Identify which cell holds the provided text, then report its [X, Y] central coordinate. 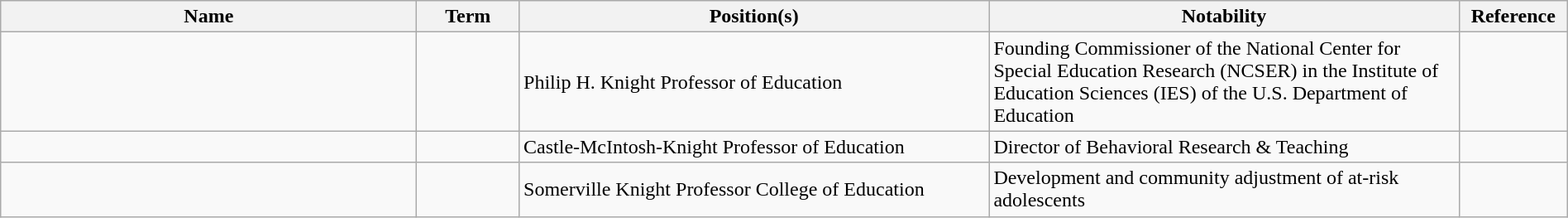
Position(s) [754, 17]
Term [468, 17]
Development and community adjustment of at-risk adolescents [1224, 189]
Somerville Knight Professor College of Education [754, 189]
Castle-McIntosh-Knight Professor of Education [754, 147]
Name [208, 17]
Reference [1513, 17]
Notability [1224, 17]
Philip H. Knight Professor of Education [754, 81]
Director of Behavioral Research & Teaching [1224, 147]
